Provide the [x, y] coordinate of the cell's center where the given text is located.  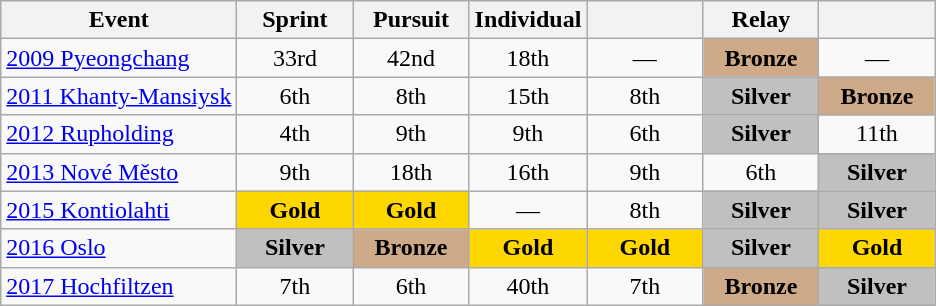
11th [877, 134]
16th [528, 172]
Individual [528, 20]
2009 Pyeongchang [119, 58]
33rd [295, 58]
2015 Kontiolahti [119, 210]
2012 Rupholding [119, 134]
Sprint [295, 20]
4th [295, 134]
15th [528, 96]
Relay [761, 20]
2017 Hochfiltzen [119, 286]
2016 Oslo [119, 248]
2011 Khanty-Mansiysk [119, 96]
2013 Nové Město [119, 172]
42nd [411, 58]
40th [528, 286]
Pursuit [411, 20]
Event [119, 20]
